Detect which cell encompasses the target text, then output its (x, y) center coordinate. 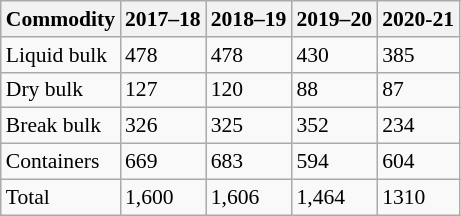
127 (163, 90)
2020-21 (418, 19)
Commodity (60, 19)
352 (334, 126)
669 (163, 162)
2017–18 (163, 19)
234 (418, 126)
1,464 (334, 197)
1310 (418, 197)
594 (334, 162)
326 (163, 126)
88 (334, 90)
Total (60, 197)
Dry bulk (60, 90)
87 (418, 90)
604 (418, 162)
683 (249, 162)
385 (418, 55)
2018–19 (249, 19)
1,606 (249, 197)
1,600 (163, 197)
Break bulk (60, 126)
2019–20 (334, 19)
120 (249, 90)
325 (249, 126)
Containers (60, 162)
Liquid bulk (60, 55)
430 (334, 55)
